Capture the cell that displays the provided text and extract its [X, Y] central coordinate. 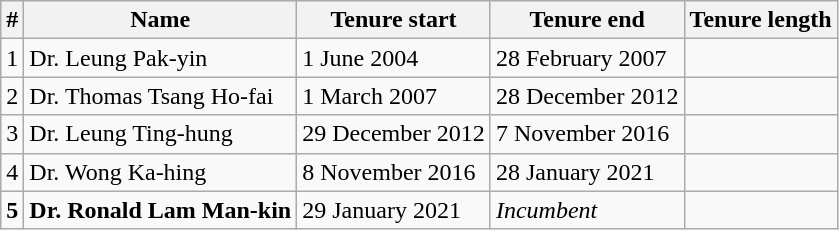
Tenure start [394, 20]
Tenure length [760, 20]
Dr. Leung Pak-yin [160, 58]
Dr. Thomas Tsang Ho-fai [160, 96]
29 December 2012 [394, 134]
3 [12, 134]
28 February 2007 [587, 58]
1 June 2004 [394, 58]
2 [12, 96]
5 [12, 210]
Tenure end [587, 20]
7 November 2016 [587, 134]
29 January 2021 [394, 210]
# [12, 20]
Dr. Ronald Lam Man-kin [160, 210]
4 [12, 172]
8 November 2016 [394, 172]
Incumbent [587, 210]
Name [160, 20]
Dr. Wong Ka-hing [160, 172]
1 [12, 58]
Dr. Leung Ting-hung [160, 134]
1 March 2007 [394, 96]
28 January 2021 [587, 172]
28 December 2012 [587, 96]
